Capture the cell that displays the provided text and extract its (X, Y) central coordinate. 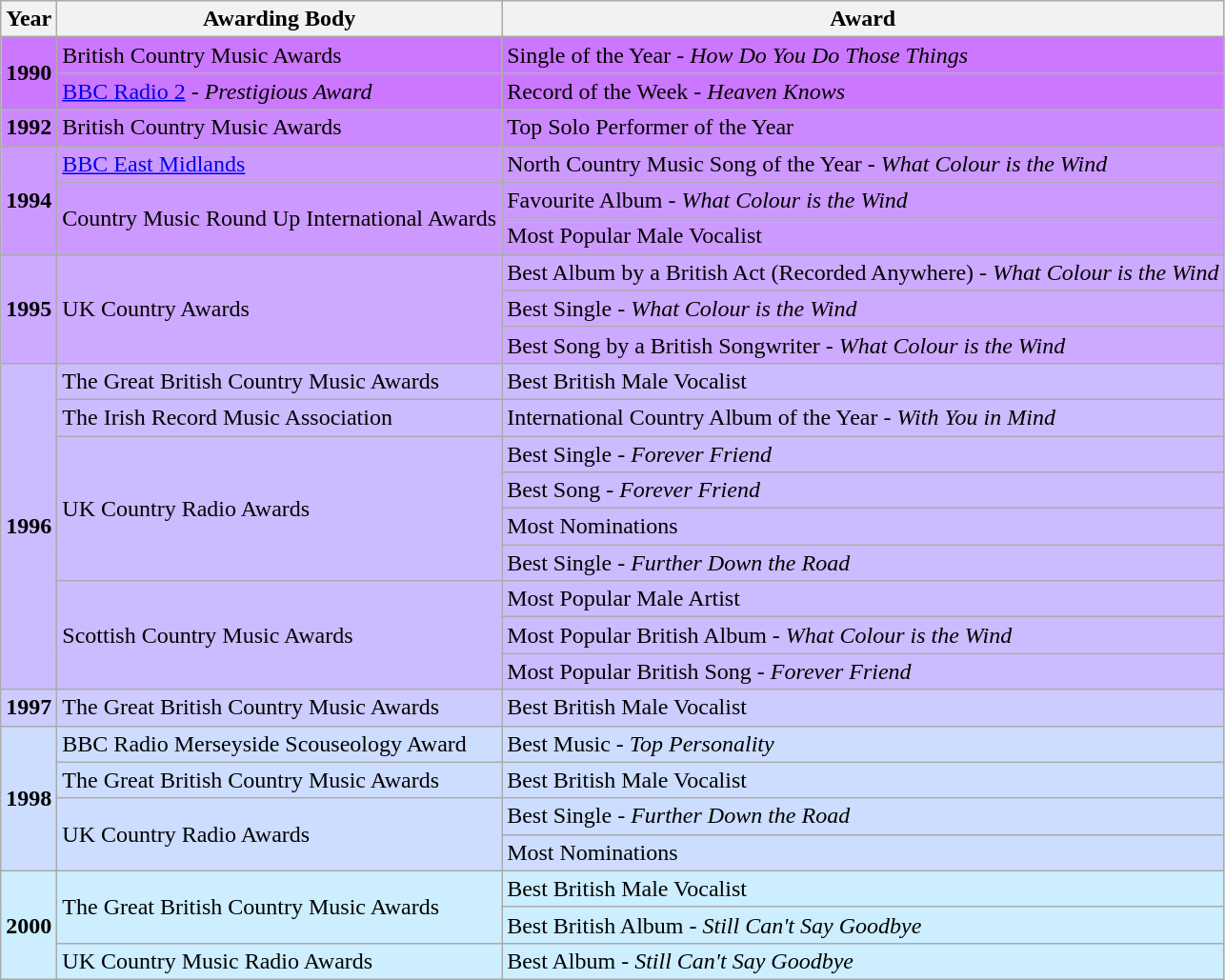
1997 (29, 708)
The Irish Record Music Association (280, 417)
Best Music - Top Personality (863, 744)
Best Song by a British Songwriter - What Colour is the Wind (863, 345)
Record of the Week - Heaven Knows (863, 91)
Most Popular British Song - Forever Friend (863, 671)
Top Solo Performer of the Year (863, 128)
Best Single - What Colour is the Wind (863, 309)
Best Song - Forever Friend (863, 490)
Single of the Year - How Do You Do Those Things (863, 55)
Most Popular British Album - What Colour is the Wind (863, 635)
North Country Music Song of the Year - What Colour is the Wind (863, 164)
UK Country Awards (280, 309)
Scottish Country Music Awards (280, 635)
UK Country Music Radio Awards (280, 961)
Best Single - Forever Friend (863, 454)
2000 (29, 925)
Year (29, 19)
1990 (29, 73)
BBC East Midlands (280, 164)
International Country Album of the Year - With You in Mind (863, 417)
Awarding Body (280, 19)
Best Album - Still Can't Say Goodbye (863, 961)
Best British Album - Still Can't Say Goodbye (863, 925)
Favourite Album - What Colour is the Wind (863, 200)
1996 (29, 526)
Most Popular Male Artist (863, 599)
Country Music Round Up International Awards (280, 218)
BBC Radio Merseyside Scouseology Award (280, 744)
1994 (29, 200)
Award (863, 19)
1992 (29, 128)
1998 (29, 798)
Most Popular Male Vocalist (863, 236)
BBC Radio 2 - Prestigious Award (280, 91)
Best Album by a British Act (Recorded Anywhere) - What Colour is the Wind (863, 272)
1995 (29, 309)
